From the cell containing the given text, extract its center point as (X, Y) coordinate. 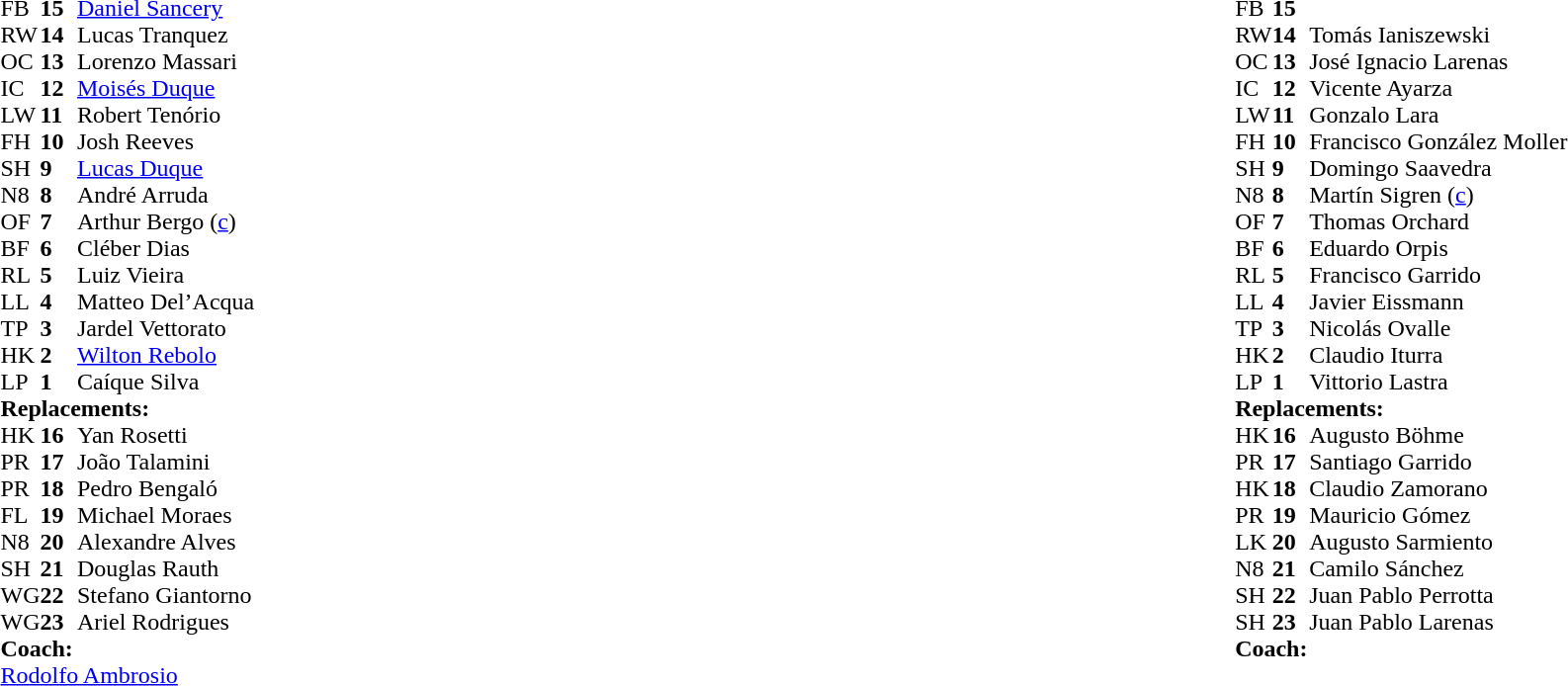
Juan Pablo Larenas (1437, 623)
LK (1254, 542)
Domingo Saavedra (1437, 168)
Caíque Silva (166, 382)
Juan Pablo Perrotta (1437, 595)
Gonzalo Lara (1437, 115)
José Ignacio Larenas (1437, 61)
Jardel Vettorato (166, 328)
Arthur Bergo (c) (166, 221)
Mauricio Gómez (1437, 516)
André Arruda (166, 196)
Eduardo Orpis (1437, 249)
Wilton Rebolo (166, 356)
Francisco Garrido (1437, 275)
Stefano Giantorno (166, 595)
Lucas Tranquez (166, 36)
Moisés Duque (166, 89)
Vicente Ayarza (1437, 89)
Vittorio Lastra (1437, 382)
Cléber Dias (166, 249)
Lucas Duque (166, 168)
Ariel Rodrigues (166, 623)
Matteo Del’Acqua (166, 302)
João Talamini (166, 463)
Javier Eissmann (1437, 302)
Douglas Rauth (166, 569)
Robert Tenório (166, 115)
Lorenzo Massari (166, 61)
Augusto Sarmiento (1437, 542)
Michael Moraes (166, 516)
FL (20, 516)
Santiago Garrido (1437, 463)
Claudio Iturra (1437, 356)
Alexandre Alves (166, 542)
Martín Sigren (c) (1437, 196)
Claudio Zamorano (1437, 488)
Thomas Orchard (1437, 221)
Luiz Vieira (166, 275)
Nicolás Ovalle (1437, 328)
Tomás Ianiszewski (1437, 36)
Pedro Bengaló (166, 488)
Josh Reeves (166, 142)
Yan Rosetti (166, 435)
Francisco González Moller (1437, 142)
Augusto Böhme (1437, 435)
Camilo Sánchez (1437, 569)
